Output the [X, Y] coordinate of the center of the cell containing the given text.  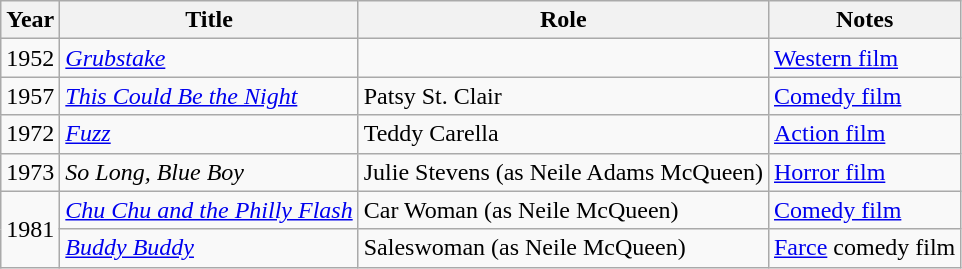
Year [30, 20]
1952 [30, 58]
Saleswoman (as Neile McQueen) [563, 248]
1973 [30, 172]
Julie Stevens (as Neile Adams McQueen) [563, 172]
Patsy St. Clair [563, 96]
Action film [864, 134]
This Could Be the Night [209, 96]
Western film [864, 58]
Buddy Buddy [209, 248]
Title [209, 20]
Teddy Carella [563, 134]
1972 [30, 134]
So Long, Blue Boy [209, 172]
Grubstake [209, 58]
Car Woman (as Neile McQueen) [563, 210]
1957 [30, 96]
Farce comedy film [864, 248]
Horror film [864, 172]
1981 [30, 229]
Fuzz [209, 134]
Notes [864, 20]
Chu Chu and the Philly Flash [209, 210]
Role [563, 20]
